Return (X, Y) of the center of cell containing provided text 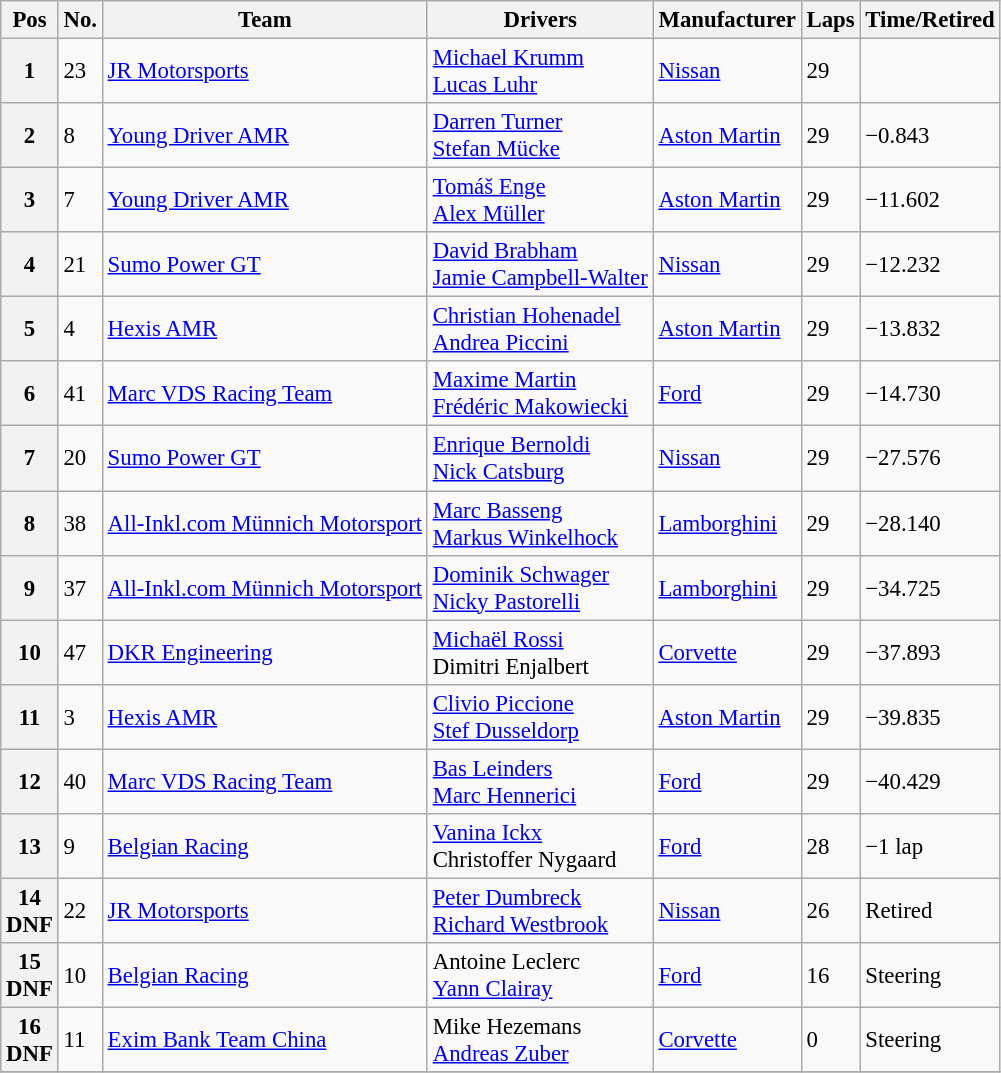
Antoine Leclerc Yann Clairay (540, 976)
Laps (830, 20)
−13.832 (930, 330)
41 (80, 394)
No. (80, 20)
Vanina Ickx Christoffer Nygaard (540, 846)
−39.835 (930, 716)
1 (30, 72)
Clivio Piccione Stef Dusseldorp (540, 716)
40 (80, 782)
13 (30, 846)
22 (80, 910)
Michael Krumm Lucas Luhr (540, 72)
38 (80, 524)
21 (80, 264)
6 (30, 394)
−11.602 (930, 200)
15DNF (30, 976)
12 (30, 782)
Marc Basseng Markus Winkelhock (540, 524)
−0.843 (930, 136)
Dominik Schwager Nicky Pastorelli (540, 588)
Exim Bank Team China (264, 1040)
0 (830, 1040)
DKR Engineering (264, 652)
Michaël Rossi Dimitri Enjalbert (540, 652)
37 (80, 588)
Peter Dumbreck Richard Westbrook (540, 910)
Manufacturer (727, 20)
Team (264, 20)
−37.893 (930, 652)
−1 lap (930, 846)
−27.576 (930, 458)
David Brabham Jamie Campbell-Walter (540, 264)
−14.730 (930, 394)
Mike Hezemans Andreas Zuber (540, 1040)
Retired (930, 910)
16 (830, 976)
−28.140 (930, 524)
Enrique Bernoldi Nick Catsburg (540, 458)
Christian Hohenadel Andrea Piccini (540, 330)
5 (30, 330)
47 (80, 652)
−40.429 (930, 782)
Time/Retired (930, 20)
Drivers (540, 20)
16DNF (30, 1040)
23 (80, 72)
Tomáš Enge Alex Müller (540, 200)
Maxime Martin Frédéric Makowiecki (540, 394)
−12.232 (930, 264)
Darren Turner Stefan Mücke (540, 136)
14DNF (30, 910)
20 (80, 458)
Pos (30, 20)
Bas Leinders Marc Hennerici (540, 782)
26 (830, 910)
28 (830, 846)
2 (30, 136)
−34.725 (930, 588)
